Determine the (X, Y) coordinate at the center of the cell enclosing the given text.  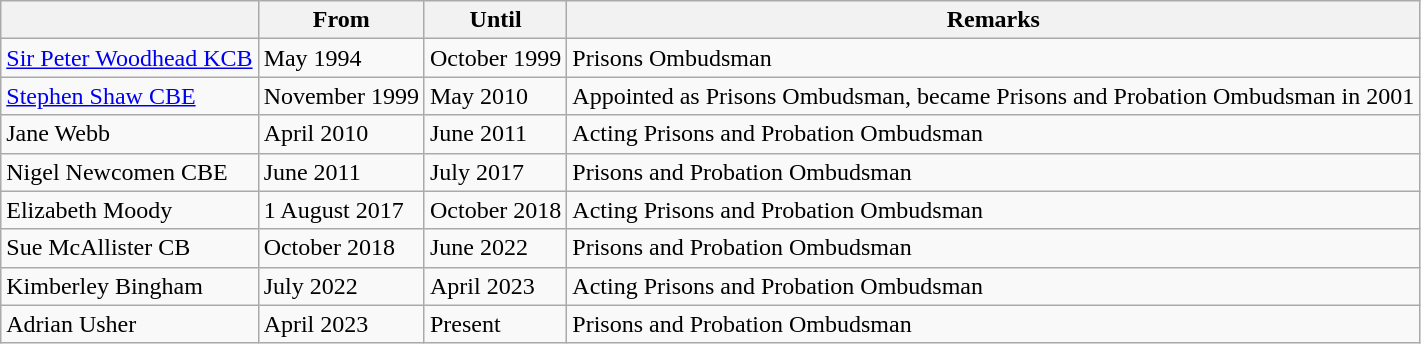
Present (495, 324)
From (341, 20)
Sir Peter Woodhead KCB (130, 58)
Prisons Ombudsman (994, 58)
April 2010 (341, 134)
November 1999 (341, 96)
May 1994 (341, 58)
Kimberley Bingham (130, 286)
October 1999 (495, 58)
Remarks (994, 20)
1 August 2017 (341, 210)
Adrian Usher (130, 324)
Sue McAllister CB (130, 248)
Elizabeth Moody (130, 210)
Jane Webb (130, 134)
July 2017 (495, 172)
Stephen Shaw CBE (130, 96)
Nigel Newcomen CBE (130, 172)
July 2022 (341, 286)
May 2010 (495, 96)
Appointed as Prisons Ombudsman, became Prisons and Probation Ombudsman in 2001 (994, 96)
Until (495, 20)
June 2022 (495, 248)
